Locate the cell with the specified text and output its [X, Y] center coordinate. 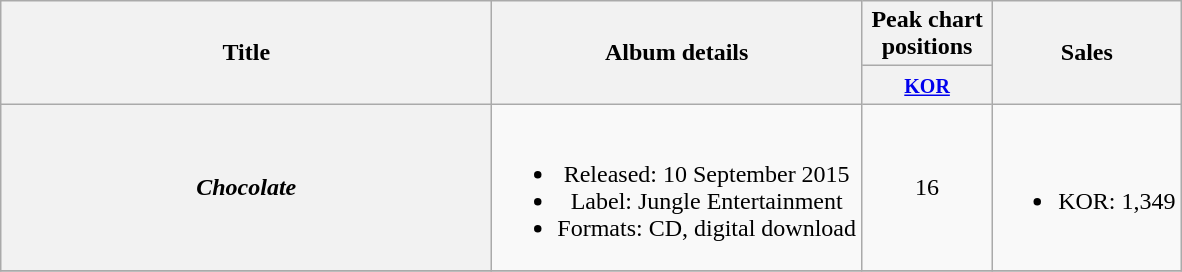
KOR [928, 85]
Album details [677, 52]
Released: 10 September 2015Label: Jungle EntertainmentFormats: CD, digital download [677, 188]
Sales [1087, 52]
Title [246, 52]
16 [928, 188]
Chocolate [246, 188]
KOR: 1,349 [1087, 188]
Peak chart positions [928, 34]
